Capture the cell that displays the provided text and extract its [X, Y] central coordinate. 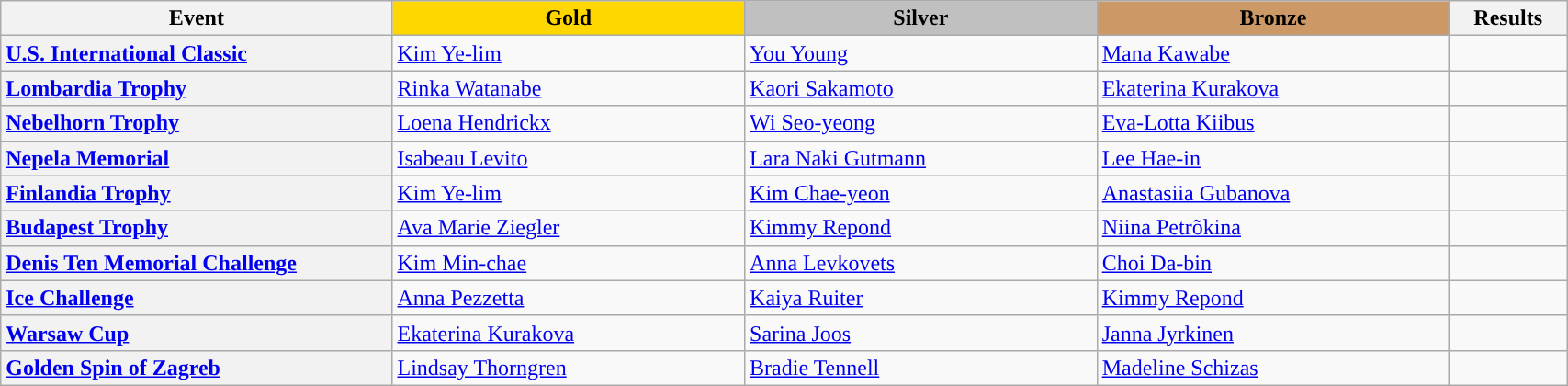
Kaori Sakamoto [921, 88]
Gold [569, 18]
Warsaw Cup [197, 333]
Eva-Lotta Kiibus [1273, 123]
Bradie Tennell [921, 368]
Rinka Watanabe [569, 88]
Niina Petrõkina [1273, 228]
Wi Seo-yeong [921, 123]
Silver [921, 18]
U.S. International Classic [197, 53]
Nepela Memorial [197, 158]
Ava Marie Ziegler [569, 228]
Bronze [1273, 18]
Denis Ten Memorial Challenge [197, 263]
Isabeau Levito [569, 158]
Nebelhorn Trophy [197, 123]
Kim Min-chae [569, 263]
Event [197, 18]
Lee Hae-in [1273, 158]
Choi Da-bin [1273, 263]
Kaiya Ruiter [921, 298]
Anna Pezzetta [569, 298]
Lindsay Thorngren [569, 368]
You Young [921, 53]
Kim Chae-yeon [921, 193]
Finlandia Trophy [197, 193]
Sarina Joos [921, 333]
Budapest Trophy [197, 228]
Ice Challenge [197, 298]
Anna Levkovets [921, 263]
Janna Jyrkinen [1273, 333]
Golden Spin of Zagreb [197, 368]
Lombardia Trophy [197, 88]
Madeline Schizas [1273, 368]
Anastasiia Gubanova [1273, 193]
Mana Kawabe [1273, 53]
Loena Hendrickx [569, 123]
Lara Naki Gutmann [921, 158]
Results [1508, 18]
